Return the [x, y] coordinate for the center point of the cell that contains the specified text.  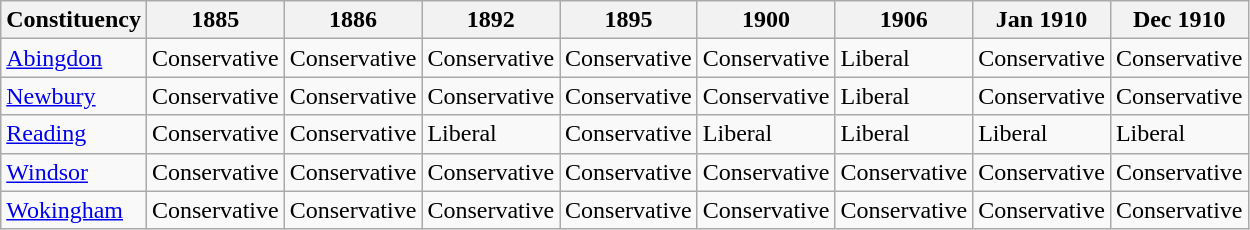
Constituency [74, 20]
1900 [766, 20]
1885 [215, 20]
1886 [353, 20]
1892 [491, 20]
1895 [629, 20]
Abingdon [74, 58]
1906 [904, 20]
Wokingham [74, 210]
Newbury [74, 96]
Dec 1910 [1179, 20]
Reading [74, 134]
Windsor [74, 172]
Jan 1910 [1042, 20]
